Return the (X, Y) coordinate for the center point of the cell that contains the specified text.  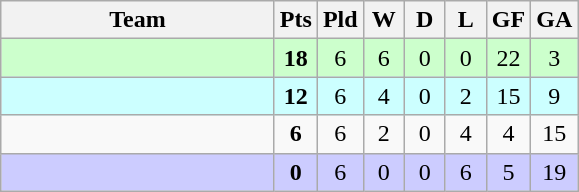
Pld (340, 20)
5 (508, 172)
3 (554, 58)
GF (508, 20)
D (424, 20)
12 (296, 96)
18 (296, 58)
L (466, 20)
19 (554, 172)
Pts (296, 20)
9 (554, 96)
22 (508, 58)
GA (554, 20)
Team (138, 20)
W (384, 20)
